For the text-containing cell, return its midpoint in [X, Y] coordinate format. 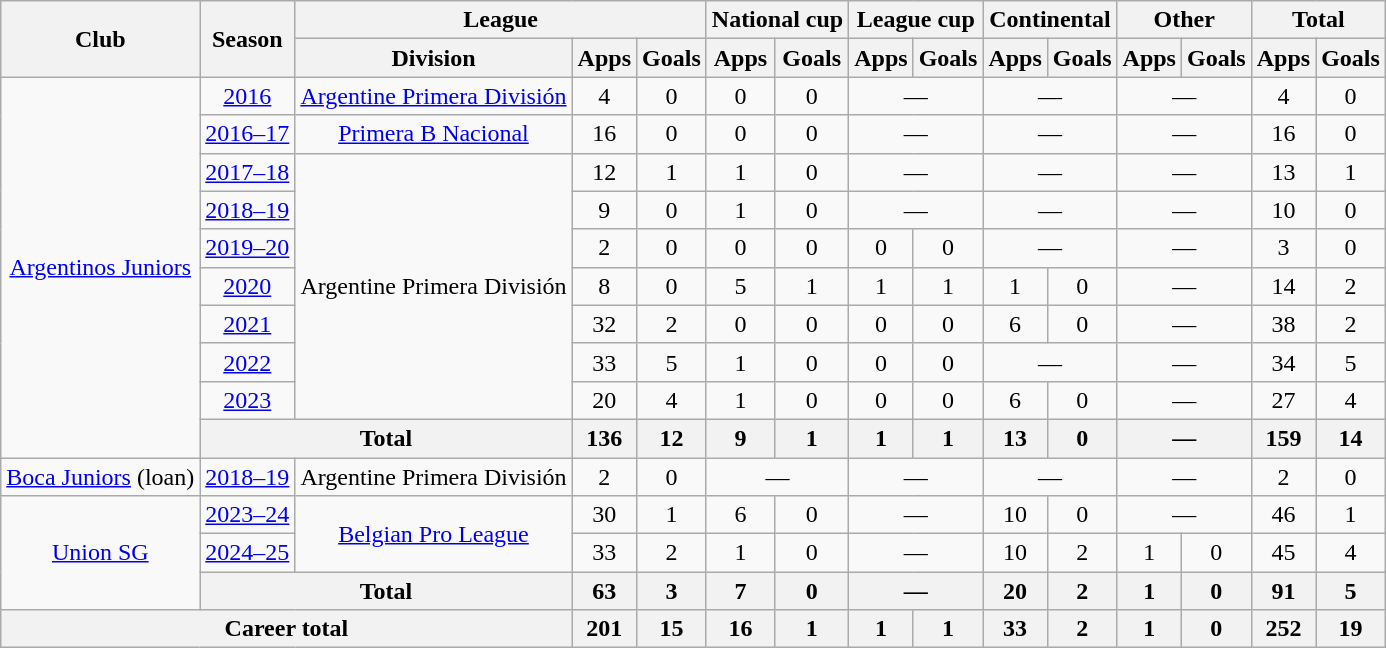
2022 [248, 362]
8 [604, 286]
2020 [248, 286]
Argentinos Juniors [100, 268]
Division [434, 58]
63 [604, 591]
2021 [248, 324]
Boca Juniors (loan) [100, 477]
91 [1283, 591]
2023 [248, 400]
32 [604, 324]
Club [100, 39]
46 [1283, 515]
30 [604, 515]
Season [248, 39]
7 [740, 591]
252 [1283, 629]
45 [1283, 553]
201 [604, 629]
2019–20 [248, 248]
136 [604, 438]
Continental [1050, 20]
League cup [916, 20]
Union SG [100, 553]
2024–25 [248, 553]
League [500, 20]
Belgian Pro League [434, 534]
National cup [777, 20]
Career total [286, 629]
2016 [248, 96]
2023–24 [248, 515]
27 [1283, 400]
38 [1283, 324]
159 [1283, 438]
15 [672, 629]
34 [1283, 362]
Other [1184, 20]
2017–18 [248, 172]
19 [1351, 629]
Primera B Nacional [434, 134]
2016–17 [248, 134]
